For the text-containing cell, return its midpoint in (x, y) coordinate format. 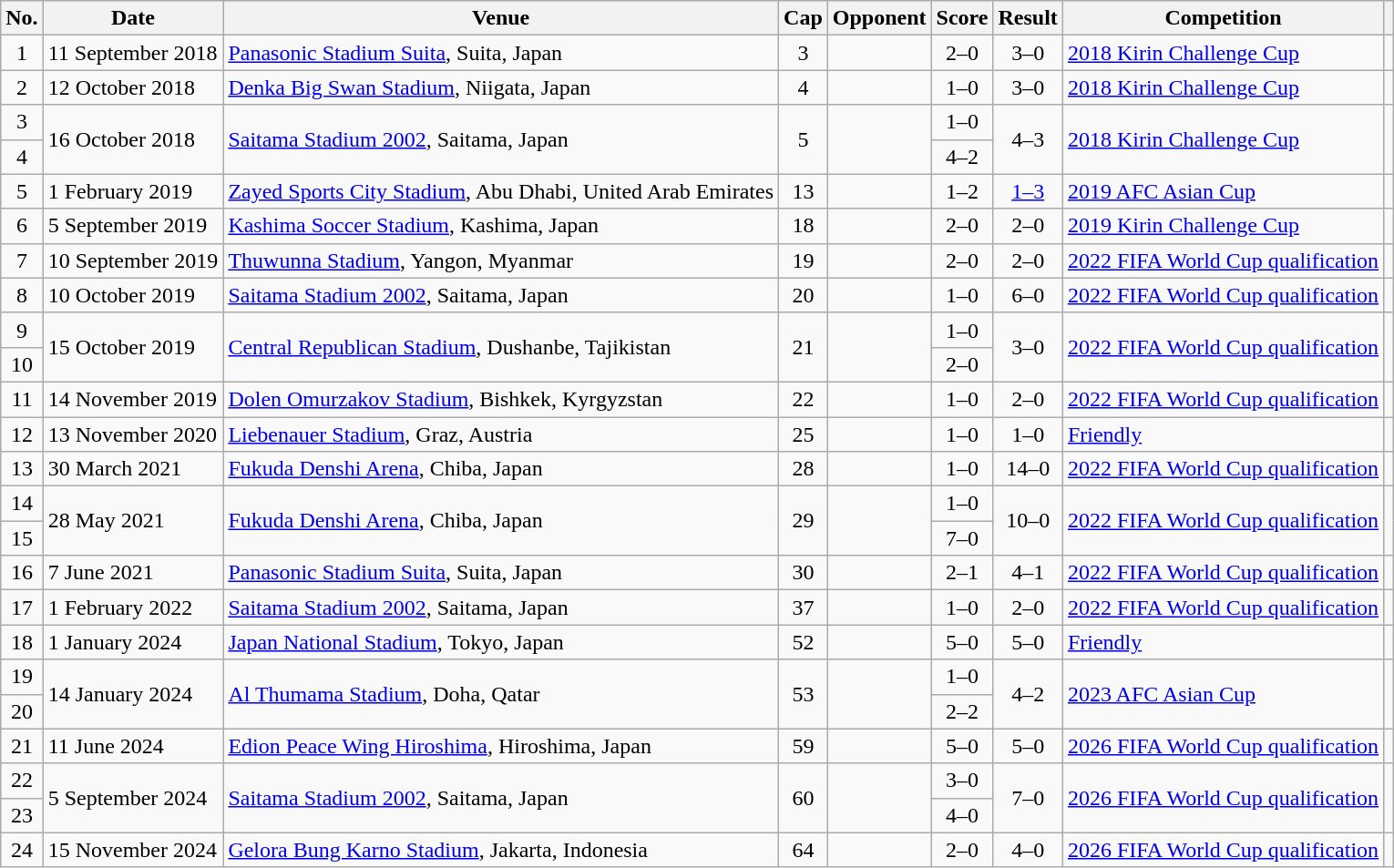
Gelora Bung Karno Stadium, Jakarta, Indonesia (501, 850)
Date (133, 18)
11 September 2018 (133, 53)
1 February 2022 (133, 608)
30 (804, 573)
30 March 2021 (133, 469)
59 (804, 746)
Zayed Sports City Stadium, Abu Dhabi, United Arab Emirates (501, 191)
7 (22, 260)
28 May 2021 (133, 521)
2 (22, 87)
2019 Kirin Challenge Cup (1223, 226)
Venue (501, 18)
5 September 2024 (133, 798)
Opponent (879, 18)
Competition (1223, 18)
4–1 (1028, 573)
28 (804, 469)
6–0 (1028, 295)
14 November 2019 (133, 399)
14–0 (1028, 469)
52 (804, 642)
10 September 2019 (133, 260)
60 (804, 798)
1–2 (962, 191)
Dolen Omurzakov Stadium, Bishkek, Kyrgyzstan (501, 399)
15 October 2019 (133, 347)
10 (22, 364)
Al Thumama Stadium, Doha, Qatar (501, 694)
15 November 2024 (133, 850)
11 June 2024 (133, 746)
7 June 2021 (133, 573)
14 (22, 504)
No. (22, 18)
1–3 (1028, 191)
9 (22, 330)
Result (1028, 18)
Central Republican Stadium, Dushanbe, Tajikistan (501, 347)
23 (22, 815)
25 (804, 434)
10–0 (1028, 521)
Kashima Soccer Stadium, Kashima, Japan (501, 226)
Thuwunna Stadium, Yangon, Myanmar (501, 260)
14 January 2024 (133, 694)
Liebenauer Stadium, Graz, Austria (501, 434)
Denka Big Swan Stadium, Niigata, Japan (501, 87)
6 (22, 226)
1 February 2019 (133, 191)
8 (22, 295)
12 (22, 434)
13 November 2020 (133, 434)
4–3 (1028, 139)
12 October 2018 (133, 87)
16 (22, 573)
2023 AFC Asian Cup (1223, 694)
53 (804, 694)
5 September 2019 (133, 226)
2019 AFC Asian Cup (1223, 191)
24 (22, 850)
64 (804, 850)
Edion Peace Wing Hiroshima, Hiroshima, Japan (501, 746)
15 (22, 538)
16 October 2018 (133, 139)
1 January 2024 (133, 642)
1 (22, 53)
2–1 (962, 573)
17 (22, 608)
2–2 (962, 711)
37 (804, 608)
Cap (804, 18)
11 (22, 399)
29 (804, 521)
Score (962, 18)
Japan National Stadium, Tokyo, Japan (501, 642)
10 October 2019 (133, 295)
